Locate the cell with the specified text and output its (x, y) center coordinate. 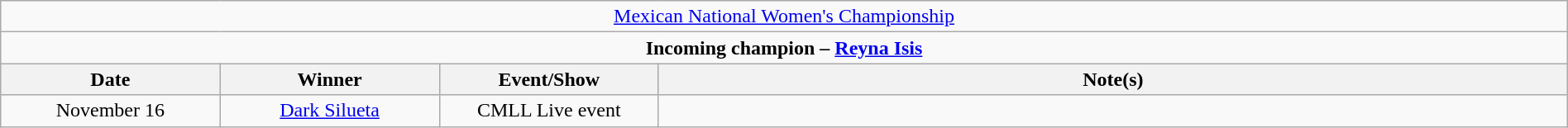
Dark Silueta (329, 111)
Note(s) (1113, 79)
Event/Show (549, 79)
Incoming champion – Reyna Isis (784, 48)
Date (111, 79)
November 16 (111, 111)
CMLL Live event (549, 111)
Winner (329, 79)
Mexican National Women's Championship (784, 17)
